For the text-containing cell, return its midpoint in (x, y) coordinate format. 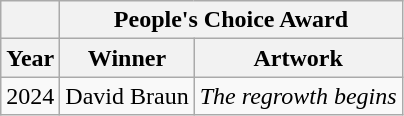
David Braun (127, 96)
People's Choice Award (231, 20)
The regrowth begins (298, 96)
Year (30, 58)
2024 (30, 96)
Artwork (298, 58)
Winner (127, 58)
